Return (x, y) of the center of cell containing provided text 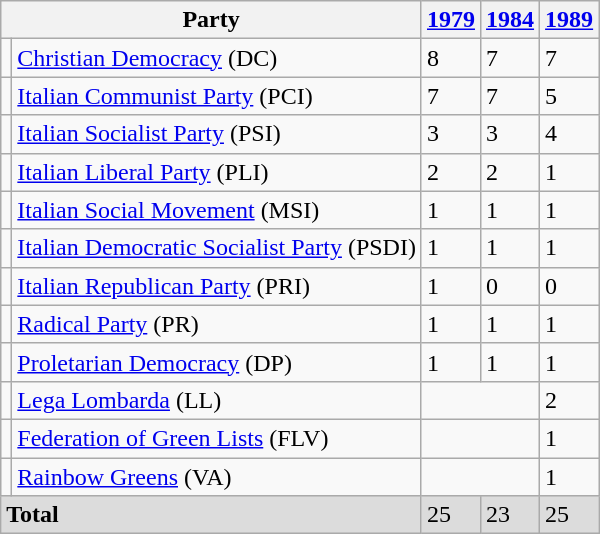
Italian Communist Party (PCI) (217, 96)
Rainbow Greens (VA) (217, 477)
Italian Democratic Socialist Party (PSDI) (217, 248)
Italian Socialist Party (PSI) (217, 134)
23 (510, 515)
1979 (450, 20)
4 (570, 134)
Proletarian Democracy (DP) (217, 362)
Lega Lombarda (LL) (217, 400)
Total (212, 515)
Federation of Green Lists (FLV) (217, 438)
8 (450, 58)
1984 (510, 20)
Radical Party (PR) (217, 324)
Italian Liberal Party (PLI) (217, 172)
Party (212, 20)
Italian Republican Party (PRI) (217, 286)
1989 (570, 20)
5 (570, 96)
Italian Social Movement (MSI) (217, 210)
Christian Democracy (DC) (217, 58)
